Return the (X, Y) coordinate for the center point of the cell that contains the specified text.  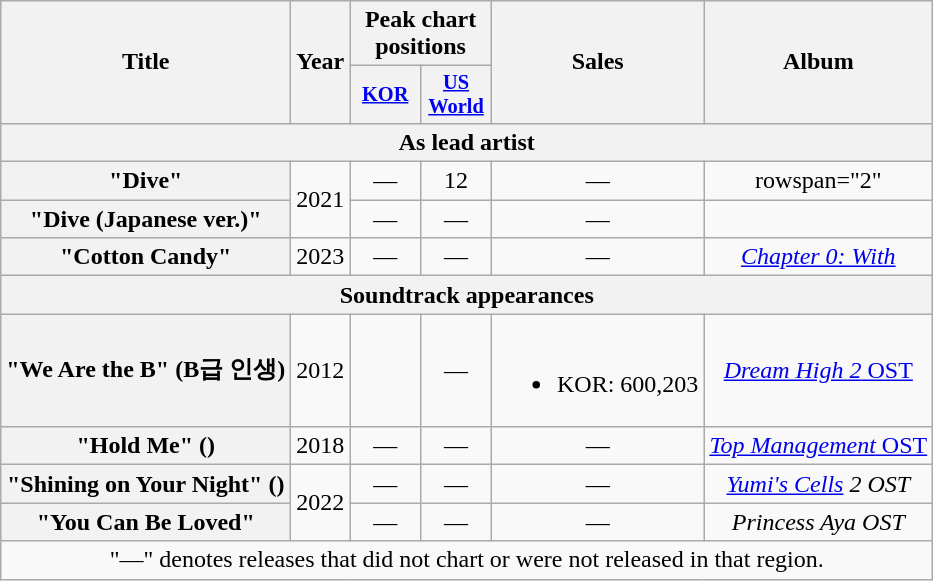
"Hold Me" () (146, 446)
2023 (320, 257)
Year (320, 62)
Princess Aya OST (818, 522)
Dream High 2 OST (818, 370)
Album (818, 62)
2022 (320, 503)
Title (146, 62)
Chapter 0: With (818, 257)
USWorld (456, 95)
12 (456, 181)
Peak chartpositions (421, 34)
"Dive" (146, 181)
Soundtrack appearances (467, 295)
Sales (597, 62)
As lead artist (467, 142)
Yumi's Cells 2 OST (818, 484)
KOR: 600,203 (597, 370)
2021 (320, 200)
2012 (320, 370)
"We Are the B" (B급 인생) (146, 370)
"You Can Be Loved" (146, 522)
2018 (320, 446)
"—" denotes releases that did not chart or were not released in that region. (467, 560)
"Dive (Japanese ver.)" (146, 219)
"Cotton Candy" (146, 257)
rowspan="2" (818, 181)
"Shining on Your Night" () (146, 484)
KOR (386, 95)
Top Management OST (818, 446)
